Capture the cell that displays the provided text and extract its (X, Y) central coordinate. 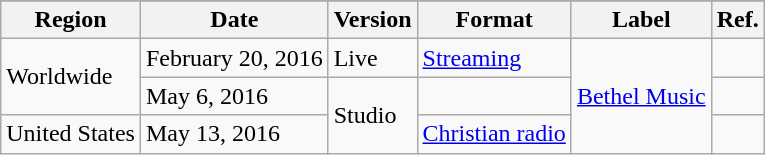
Ref. (738, 20)
Version (372, 20)
Format (494, 20)
Worldwide (71, 77)
Streaming (494, 58)
Label (641, 20)
Studio (372, 115)
May 6, 2016 (234, 96)
May 13, 2016 (234, 134)
Christian radio (494, 134)
United States (71, 134)
Date (234, 20)
Region (71, 20)
Bethel Music (641, 96)
February 20, 2016 (234, 58)
Live (372, 58)
